Extract the (X, Y) coordinate from the center of the cell holding the provided text.  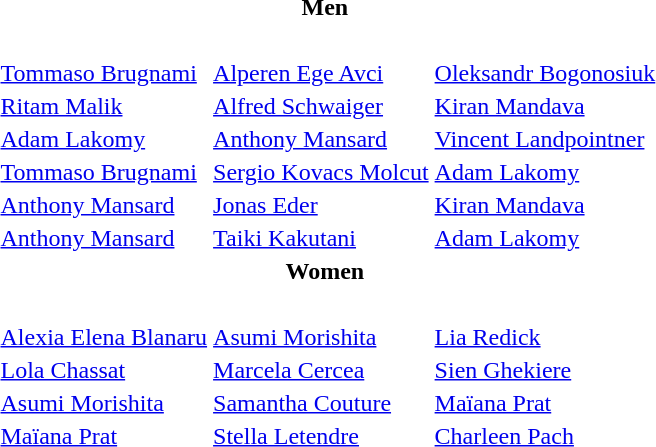
Marcela Cercea (322, 370)
Anthony Mansard (322, 139)
Taiki Kakutani (322, 238)
Sergio Kovacs Molcut (322, 172)
Asumi Morishita (322, 337)
Alperen Ege Avci (322, 73)
Alfred Schwaiger (322, 106)
Samantha Couture (322, 403)
Jonas Eder (322, 205)
